From the cell containing the given text, extract its center point as [X, Y] coordinate. 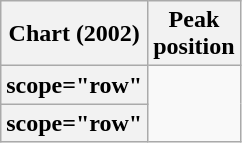
Chart (2002) [74, 34]
Peakposition [194, 34]
